Return (x, y) of the center of cell containing provided text 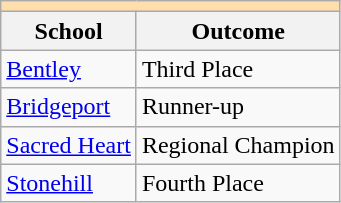
Stonehill (69, 183)
Regional Champion (238, 145)
Bridgeport (69, 107)
School (69, 31)
Fourth Place (238, 183)
Sacred Heart (69, 145)
Third Place (238, 69)
Bentley (69, 69)
Runner-up (238, 107)
Outcome (238, 31)
